Identify which cell holds the provided text, then report its (X, Y) central coordinate. 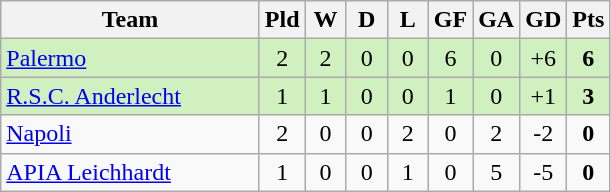
APIA Leichhardt (130, 172)
+1 (544, 96)
W (326, 20)
Pts (588, 20)
Napoli (130, 134)
Pld (282, 20)
GD (544, 20)
-2 (544, 134)
L (408, 20)
R.S.C. Anderlecht (130, 96)
5 (496, 172)
Team (130, 20)
+6 (544, 58)
-5 (544, 172)
3 (588, 96)
GF (450, 20)
GA (496, 20)
D (366, 20)
Palermo (130, 58)
